For the text-containing cell, return its midpoint in [X, Y] coordinate format. 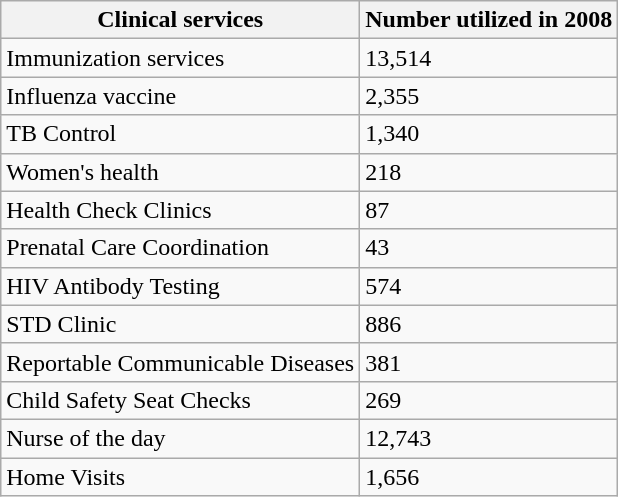
1,340 [489, 134]
381 [489, 362]
Child Safety Seat Checks [180, 400]
Prenatal Care Coordination [180, 248]
269 [489, 400]
43 [489, 248]
1,656 [489, 477]
Reportable Communicable Diseases [180, 362]
87 [489, 210]
HIV Antibody Testing [180, 286]
Number utilized in 2008 [489, 20]
574 [489, 286]
Home Visits [180, 477]
12,743 [489, 438]
Health Check Clinics [180, 210]
886 [489, 324]
STD Clinic [180, 324]
Nurse of the day [180, 438]
Women's health [180, 172]
2,355 [489, 96]
Clinical services [180, 20]
218 [489, 172]
13,514 [489, 58]
Immunization services [180, 58]
TB Control [180, 134]
Influenza vaccine [180, 96]
